Pinpoint the cell where the given text exists, returning its (X, Y) midpoint coordinate. 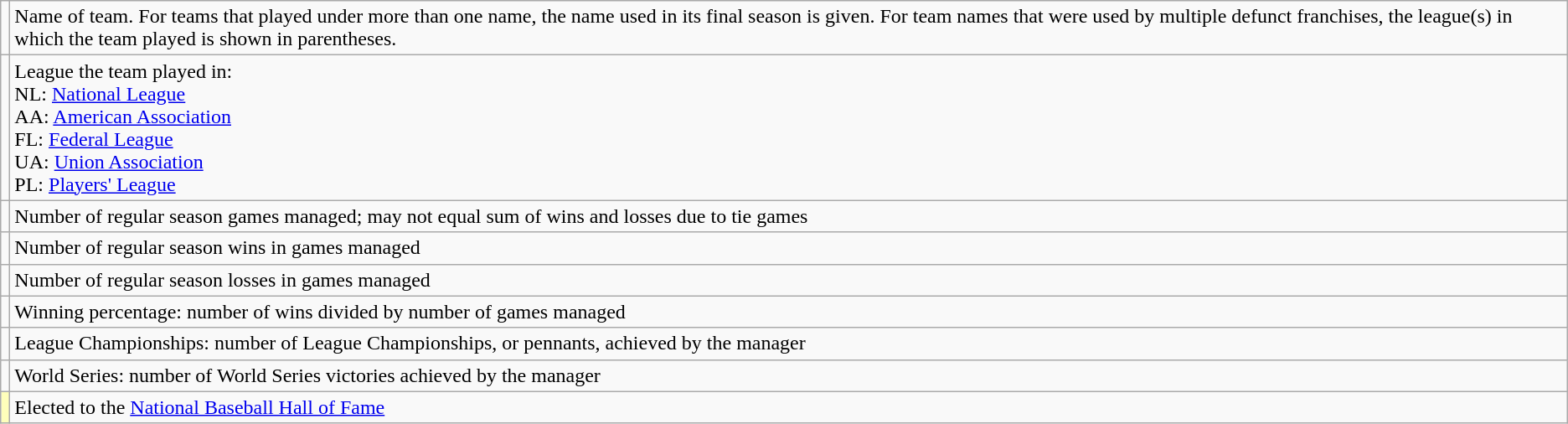
Elected to the National Baseball Hall of Fame (789, 407)
Winning percentage: number of wins divided by number of games managed (789, 312)
Number of regular season wins in games managed (789, 248)
League Championships: number of League Championships, or pennants, achieved by the manager (789, 344)
Number of regular season losses in games managed (789, 280)
League the team played in: NL: National League AA: American Association FL: Federal League UA: Union Association PL: Players' League (789, 127)
Number of regular season games managed; may not equal sum of wins and losses due to tie games (789, 216)
World Series: number of World Series victories achieved by the manager (789, 375)
